Detect which cell encompasses the target text, then output its (x, y) center coordinate. 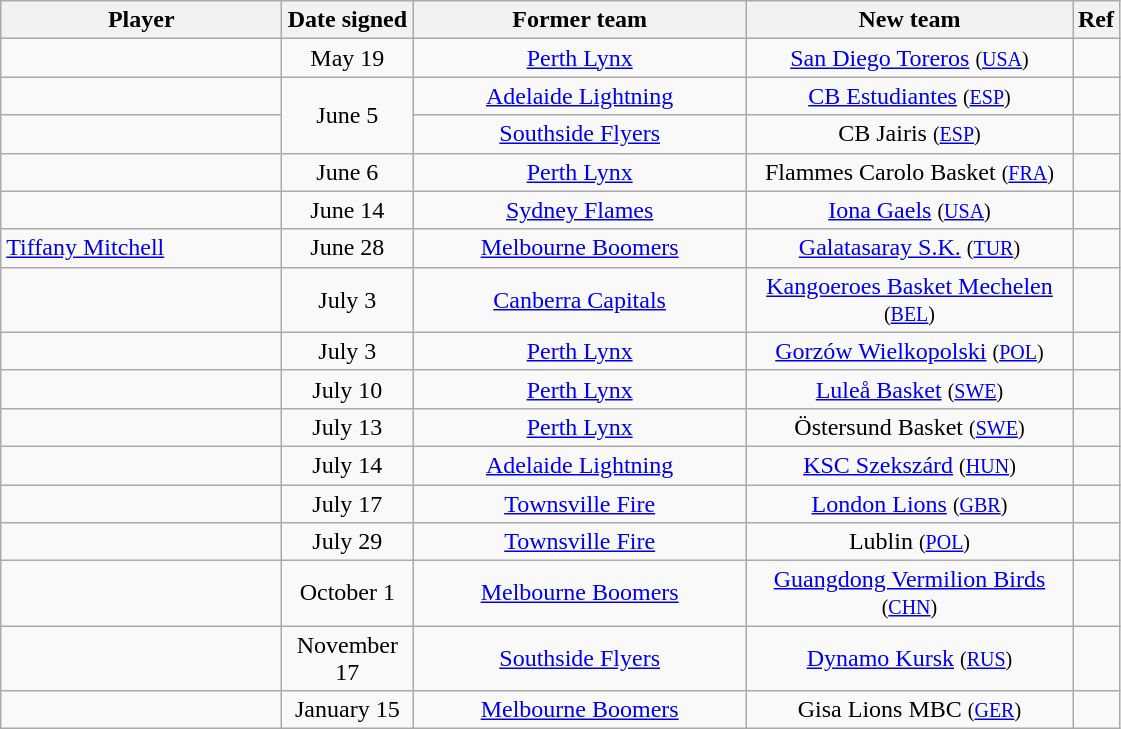
June 6 (348, 172)
Player (142, 20)
Dynamo Kursk (RUS) (909, 658)
Kangoeroes Basket Mechelen (BEL) (909, 300)
Lublin (POL) (909, 542)
Tiffany Mitchell (142, 248)
Flammes Carolo Basket (FRA) (909, 172)
Östersund Basket (SWE) (909, 427)
San Diego Toreros (USA) (909, 58)
July 17 (348, 503)
CB Estudiantes (ESP) (909, 96)
Iona Gaels (USA) (909, 210)
CB Jairis (ESP) (909, 134)
Ref (1096, 20)
Luleå Basket (SWE) (909, 389)
July 13 (348, 427)
Gisa Lions MBC (GER) (909, 710)
Galatasaray S.K. (TUR) (909, 248)
New team (909, 20)
Guangdong Vermilion Birds (CHN) (909, 594)
July 10 (348, 389)
Canberra Capitals (580, 300)
January 15 (348, 710)
London Lions (GBR) (909, 503)
November 17 (348, 658)
Gorzów Wielkopolski (POL) (909, 351)
Former team (580, 20)
May 19 (348, 58)
June 28 (348, 248)
June 14 (348, 210)
July 14 (348, 465)
KSC Szekszárd (HUN) (909, 465)
October 1 (348, 594)
June 5 (348, 115)
July 29 (348, 542)
Date signed (348, 20)
Sydney Flames (580, 210)
